Identify which cell holds the provided text, then report its [X, Y] central coordinate. 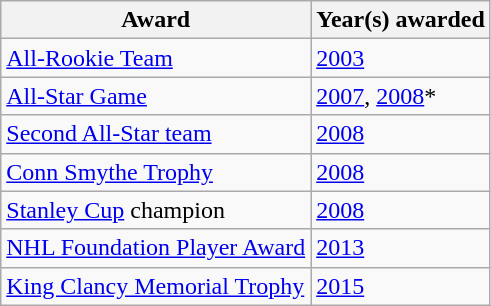
All-Star Game [156, 96]
Award [156, 20]
2013 [401, 248]
All-Rookie Team [156, 58]
2007, 2008* [401, 96]
Conn Smythe Trophy [156, 172]
Stanley Cup champion [156, 210]
NHL Foundation Player Award [156, 248]
Year(s) awarded [401, 20]
2003 [401, 58]
2015 [401, 286]
King Clancy Memorial Trophy [156, 286]
Second All-Star team [156, 134]
